Return the [X, Y] coordinate for the center point of the cell that contains the specified text.  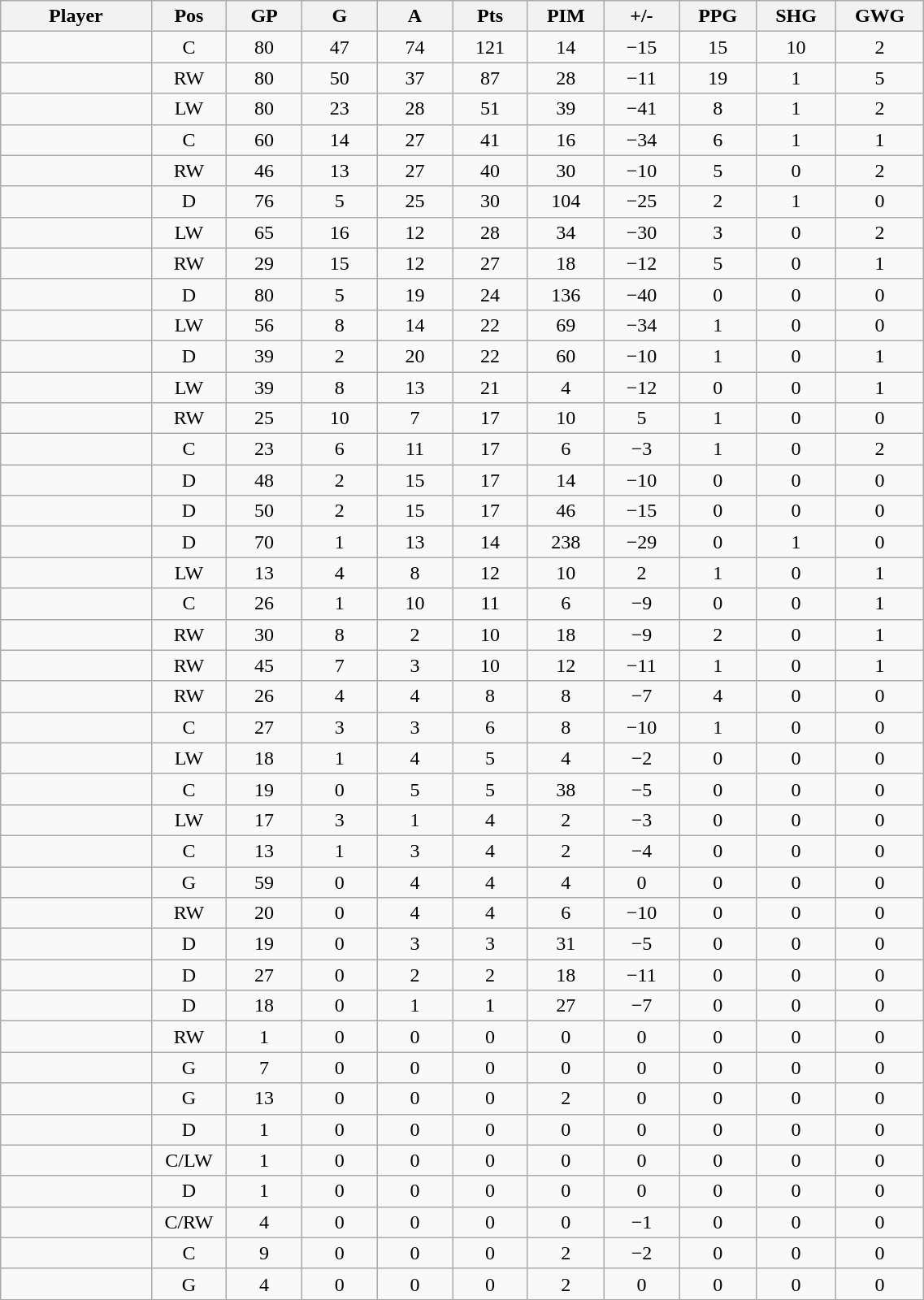
Pts [491, 16]
59 [265, 882]
Pos [189, 16]
76 [265, 201]
31 [566, 944]
−30 [642, 232]
−40 [642, 294]
Player [76, 16]
47 [340, 47]
70 [265, 542]
21 [491, 388]
9 [265, 1253]
GP [265, 16]
121 [491, 47]
51 [491, 109]
41 [491, 140]
29 [265, 263]
C/RW [189, 1222]
69 [566, 325]
GWG [879, 16]
−4 [642, 851]
−1 [642, 1222]
−29 [642, 542]
45 [265, 665]
40 [491, 171]
C/LW [189, 1160]
SHG [796, 16]
87 [491, 78]
104 [566, 201]
PPG [718, 16]
−25 [642, 201]
−41 [642, 109]
136 [566, 294]
74 [414, 47]
38 [566, 789]
24 [491, 294]
PIM [566, 16]
37 [414, 78]
56 [265, 325]
65 [265, 232]
34 [566, 232]
A [414, 16]
+/- [642, 16]
48 [265, 480]
238 [566, 542]
